Locate the cell with the specified text and output its [X, Y] center coordinate. 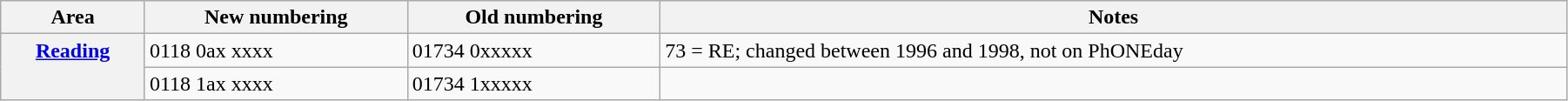
01734 1xxxxx [533, 84]
Notes [1114, 17]
0118 1ax xxxx [276, 84]
01734 0xxxxx [533, 50]
0118 0ax xxxx [276, 50]
73 = RE; changed between 1996 and 1998, not on PhONEday [1114, 50]
Old numbering [533, 17]
Area [73, 17]
New numbering [276, 17]
Reading [73, 67]
